Return the (x, y) coordinate for the center point of the cell that contains the specified text.  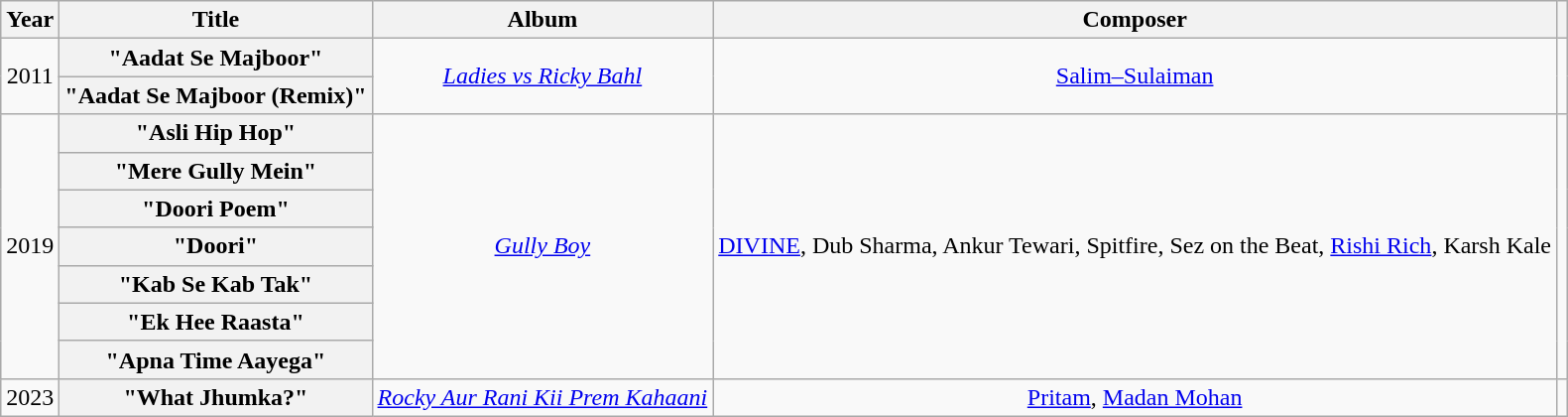
"What Jhumka?" (216, 397)
"Kab Se Kab Tak" (216, 284)
Rocky Aur Rani Kii Prem Kahaani (543, 397)
"Doori" (216, 246)
Pritam, Madan Mohan (1135, 397)
Gully Boy (543, 246)
"Ek Hee Raasta" (216, 322)
"Doori Poem" (216, 208)
Composer (1135, 20)
2023 (30, 397)
Year (30, 20)
DIVINE, Dub Sharma, Ankur Tewari, Spitfire, Sez on the Beat, Rishi Rich, Karsh Kale (1135, 246)
2011 (30, 76)
"Asli Hip Hop" (216, 133)
"Apna Time Aayega" (216, 359)
Title (216, 20)
Ladies vs Ricky Bahl (543, 76)
"Mere Gully Mein" (216, 171)
2019 (30, 246)
"Aadat Se Majboor (Remix)" (216, 95)
"Aadat Se Majboor" (216, 58)
Album (543, 20)
Salim–Sulaiman (1135, 76)
